From the cell containing the given text, extract its center point as [x, y] coordinate. 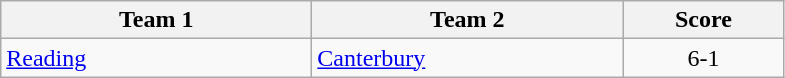
6-1 [704, 58]
Reading [156, 58]
Score [704, 20]
Team 2 [468, 20]
Canterbury [468, 58]
Team 1 [156, 20]
